Return the [X, Y] coordinate for the center point of the cell that contains the specified text.  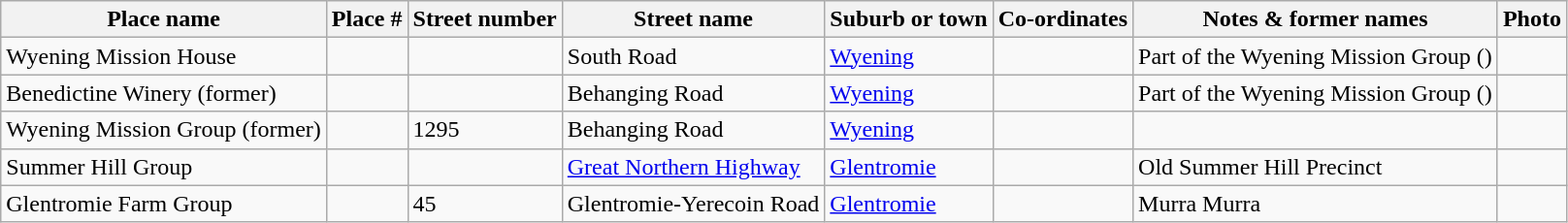
Suburb or town [908, 19]
Glentromie-Yerecoin Road [693, 204]
Notes & former names [1316, 19]
Old Summer Hill Precinct [1316, 167]
Summer Hill Group [164, 167]
Wyening Mission House [164, 56]
Street number [485, 19]
Place # [367, 19]
Photo [1531, 19]
Street name [693, 19]
South Road [693, 56]
Co-ordinates [1062, 19]
Place name [164, 19]
45 [485, 204]
Wyening Mission Group (former) [164, 130]
Murra Murra [1316, 204]
1295 [485, 130]
Great Northern Highway [693, 167]
Benedictine Winery (former) [164, 93]
Glentromie Farm Group [164, 204]
